Determine the [x, y] coordinate at the center of the cell enclosing the given text.  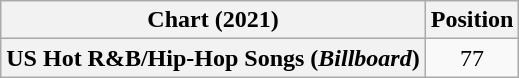
Chart (2021) [213, 20]
77 [472, 58]
US Hot R&B/Hip-Hop Songs (Billboard) [213, 58]
Position [472, 20]
